Find where the given text appears and provide that cell's center as (x, y) coordinate. 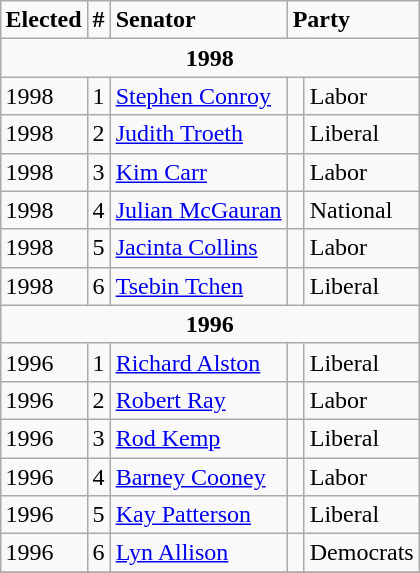
Judith Troeth (198, 134)
Rod Kemp (198, 438)
Jacinta Collins (198, 248)
Richard Alston (198, 362)
Kay Patterson (198, 515)
Senator (198, 20)
Democrats (362, 553)
Tsebin Tchen (198, 286)
Party (353, 20)
Lyn Allison (198, 553)
Stephen Conroy (198, 96)
Robert Ray (198, 400)
National (362, 210)
Julian McGauran (198, 210)
Kim Carr (198, 172)
Elected (44, 20)
Barney Cooney (198, 477)
# (98, 20)
